Identify which cell holds the provided text, then report its [X, Y] central coordinate. 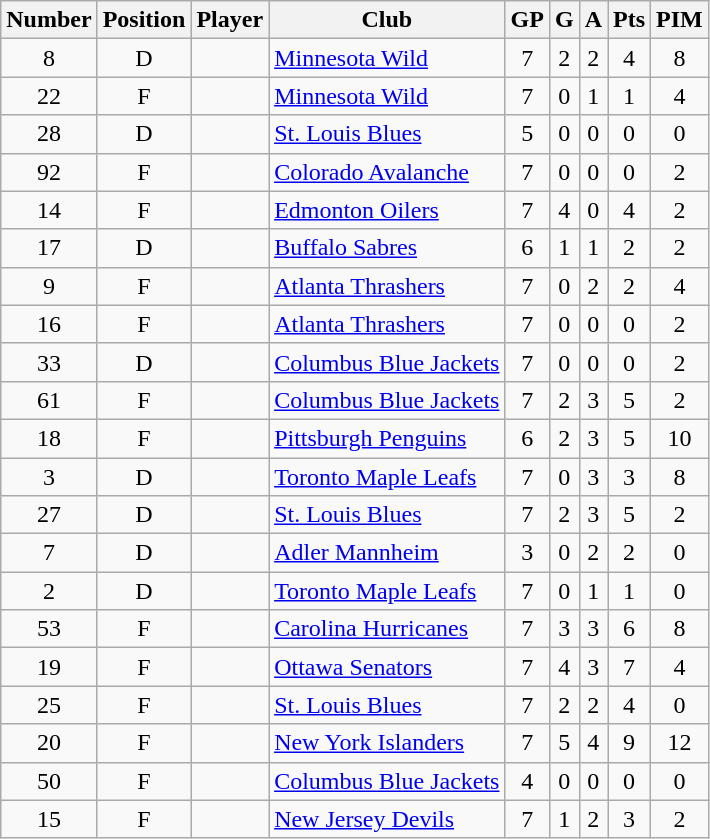
Club [387, 20]
16 [49, 324]
18 [49, 438]
PIM [680, 20]
92 [49, 172]
Adler Mannheim [387, 553]
33 [49, 362]
Carolina Hurricanes [387, 629]
GP [527, 20]
20 [49, 743]
28 [49, 134]
50 [49, 781]
A [593, 20]
New York Islanders [387, 743]
14 [49, 210]
Number [49, 20]
12 [680, 743]
17 [49, 248]
19 [49, 667]
Pittsburgh Penguins [387, 438]
61 [49, 400]
Edmonton Oilers [387, 210]
22 [49, 96]
Pts [630, 20]
Position [144, 20]
15 [49, 819]
New Jersey Devils [387, 819]
Ottawa Senators [387, 667]
Player [230, 20]
53 [49, 629]
25 [49, 705]
Colorado Avalanche [387, 172]
Buffalo Sabres [387, 248]
10 [680, 438]
G [564, 20]
27 [49, 515]
